Output the [x, y] coordinate of the center of the cell containing the given text.  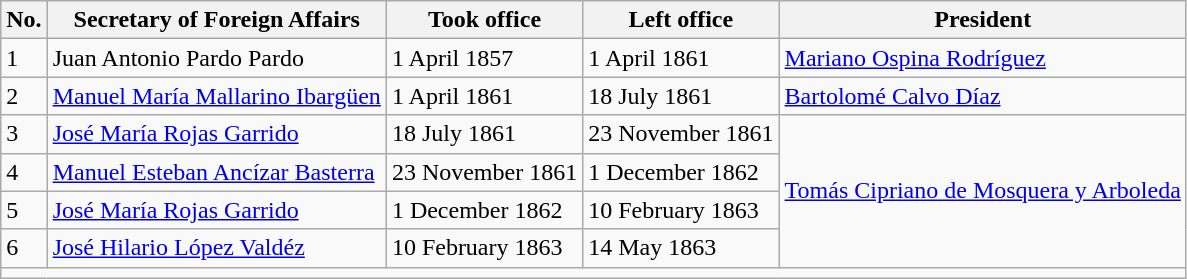
Manuel María Mallarino Ibargüen [216, 96]
6 [24, 248]
President [982, 20]
Took office [484, 20]
Left office [681, 20]
Manuel Esteban Ancízar Basterra [216, 172]
5 [24, 210]
No. [24, 20]
14 May 1863 [681, 248]
4 [24, 172]
José Hilario López Valdéz [216, 248]
1 April 1857 [484, 58]
1 [24, 58]
Mariano Ospina Rodríguez [982, 58]
Juan Antonio Pardo Pardo [216, 58]
Tomás Cipriano de Mosquera y Arboleda [982, 191]
3 [24, 134]
Bartolomé Calvo Díaz [982, 96]
2 [24, 96]
Secretary of Foreign Affairs [216, 20]
